Locate the cell with the specified text and output its [x, y] center coordinate. 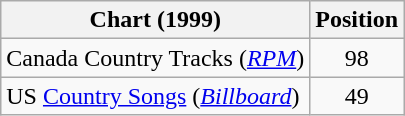
49 [357, 96]
98 [357, 58]
US Country Songs (Billboard) [156, 96]
Chart (1999) [156, 20]
Position [357, 20]
Canada Country Tracks (RPM) [156, 58]
